Scan for the cell matching the given text and deliver its (x, y) coordinate at center. 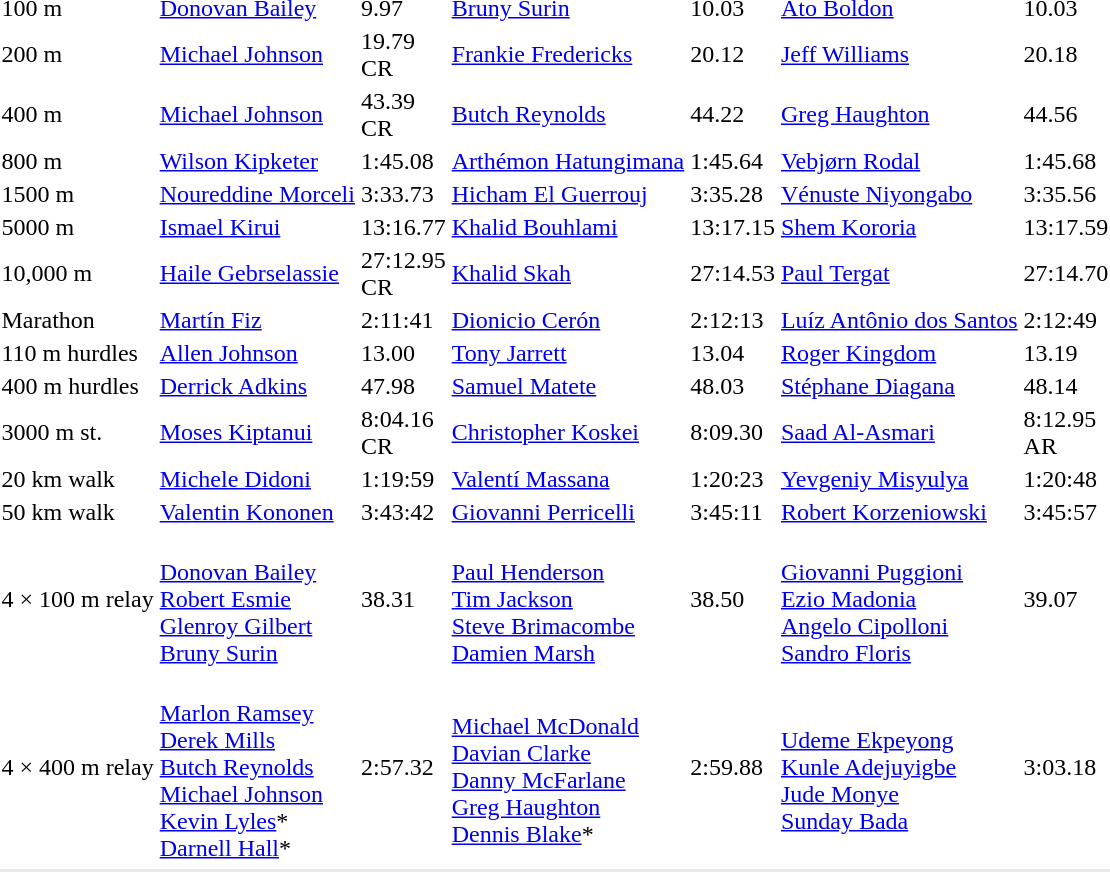
3:45:57 (1066, 512)
Valentin Kononen (257, 512)
20 km walk (78, 479)
13.00 (403, 353)
Moses Kiptanui (257, 432)
Shem Kororia (899, 227)
2:12:49 (1066, 320)
39.07 (1066, 599)
Yevgeniy Misyulya (899, 479)
3:35.56 (1066, 194)
Hicham El Guerrouj (568, 194)
Arthémon Hatungimana (568, 161)
38.31 (403, 599)
Butch Reynolds (568, 114)
13:17.59 (1066, 227)
10,000 m (78, 274)
Khalid Bouhlami (568, 227)
1:20:23 (733, 479)
Giovanni Perricelli (568, 512)
3:43:42 (403, 512)
Udeme Ekpeyong Kunle Adejuyigbe Jude Monye Sunday Bada (899, 767)
19.79CR (403, 54)
8:04.16CR (403, 432)
27:14.70 (1066, 274)
4 × 400 m relay (78, 767)
13:16.77 (403, 227)
Tony Jarrett (568, 353)
110 m hurdles (78, 353)
Haile Gebrselassie (257, 274)
Ismael Kirui (257, 227)
Luíz Antônio dos Santos (899, 320)
Allen Johnson (257, 353)
1:19:59 (403, 479)
3000 m st. (78, 432)
Michael McDonald Davian Clarke Danny McFarlane Greg HaughtonDennis Blake* (568, 767)
27:12.95CR (403, 274)
8:12.95AR (1066, 432)
Robert Korzeniowski (899, 512)
Paul Henderson Tim Jackson Steve Brimacombe Damien Marsh (568, 599)
Marlon Ramsey Derek Mills Butch Reynolds Michael Johnson Kevin Lyles*Darnell Hall* (257, 767)
Vénuste Niyongabo (899, 194)
Martín Fiz (257, 320)
3:45:11 (733, 512)
3:33.73 (403, 194)
1:45.64 (733, 161)
Vebjørn Rodal (899, 161)
2:59.88 (733, 767)
Noureddine Morceli (257, 194)
Samuel Matete (568, 386)
13.04 (733, 353)
1:20:48 (1066, 479)
43.39CR (403, 114)
Wilson Kipketer (257, 161)
Jeff Williams (899, 54)
Donovan Bailey Robert Esmie Glenroy Gilbert Bruny Surin (257, 599)
Valentí Massana (568, 479)
Stéphane Diagana (899, 386)
44.22 (733, 114)
Michele Didoni (257, 479)
Christopher Koskei (568, 432)
1500 m (78, 194)
2:57.32 (403, 767)
Khalid Skah (568, 274)
Dionicio Cerón (568, 320)
47.98 (403, 386)
200 m (78, 54)
13.19 (1066, 353)
Roger Kingdom (899, 353)
1:45.08 (403, 161)
20.12 (733, 54)
48.03 (733, 386)
Paul Tergat (899, 274)
38.50 (733, 599)
8:09.30 (733, 432)
Giovanni Puggioni Ezio Madonia Angelo Cipolloni Sandro Floris (899, 599)
48.14 (1066, 386)
Frankie Fredericks (568, 54)
400 m (78, 114)
800 m (78, 161)
5000 m (78, 227)
4 × 100 m relay (78, 599)
50 km walk (78, 512)
27:14.53 (733, 274)
Greg Haughton (899, 114)
2:11:41 (403, 320)
20.18 (1066, 54)
1:45.68 (1066, 161)
13:17.15 (733, 227)
3:03.18 (1066, 767)
3:35.28 (733, 194)
Marathon (78, 320)
2:12:13 (733, 320)
Derrick Adkins (257, 386)
44.56 (1066, 114)
400 m hurdles (78, 386)
Saad Al-Asmari (899, 432)
